Capture the cell that displays the provided text and extract its (X, Y) central coordinate. 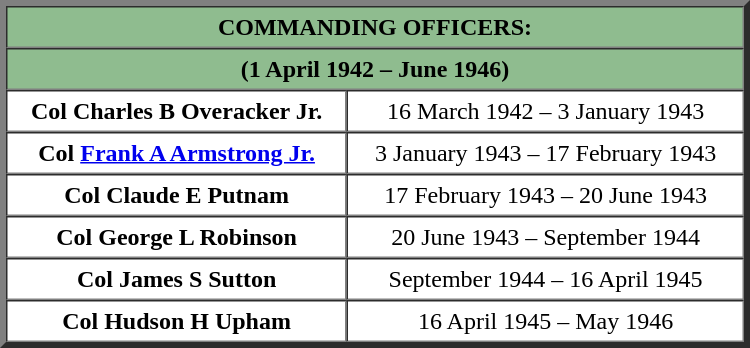
(1 April 1942 – June 1946) (375, 69)
Col George L Robinson (176, 237)
3 January 1943 – 17 February 1943 (546, 153)
20 June 1943 – September 1944 (546, 237)
September 1944 – 16 April 1945 (546, 279)
Col James S Sutton (176, 279)
Col Claude E Putnam (176, 195)
Col Frank A Armstrong Jr. (176, 153)
16 March 1942 – 3 January 1943 (546, 111)
Col Hudson H Upham (176, 321)
COMMANDING OFFICERS: (375, 27)
16 April 1945 – May 1946 (546, 321)
17 February 1943 – 20 June 1943 (546, 195)
Col Charles B Overacker Jr. (176, 111)
